From the cell containing the given text, extract its center point as (x, y) coordinate. 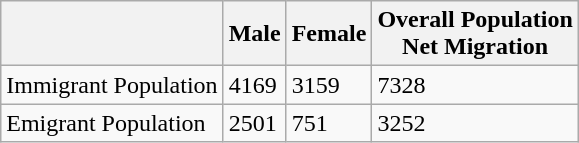
2501 (254, 123)
Overall PopulationNet Migration (475, 34)
Male (254, 34)
Emigrant Population (112, 123)
3252 (475, 123)
Immigrant Population (112, 85)
4169 (254, 85)
7328 (475, 85)
3159 (329, 85)
Female (329, 34)
751 (329, 123)
